Return (X, Y) of the center of cell containing provided text 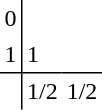
0 (11, 18)
